Pinpoint the cell where the given text exists, returning its (x, y) midpoint coordinate. 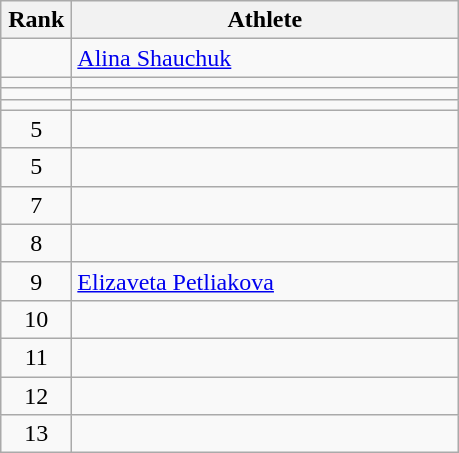
Alina Shauchuk (265, 58)
Elizaveta Petliakova (265, 281)
12 (36, 395)
Athlete (265, 20)
Rank (36, 20)
7 (36, 205)
11 (36, 357)
13 (36, 434)
9 (36, 281)
10 (36, 319)
8 (36, 243)
